Output the [x, y] coordinate of the center of the cell containing the given text.  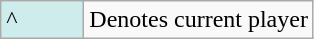
Denotes current player [199, 20]
^ [42, 20]
